Find where the given text appears and provide that cell's center as [X, Y] coordinate. 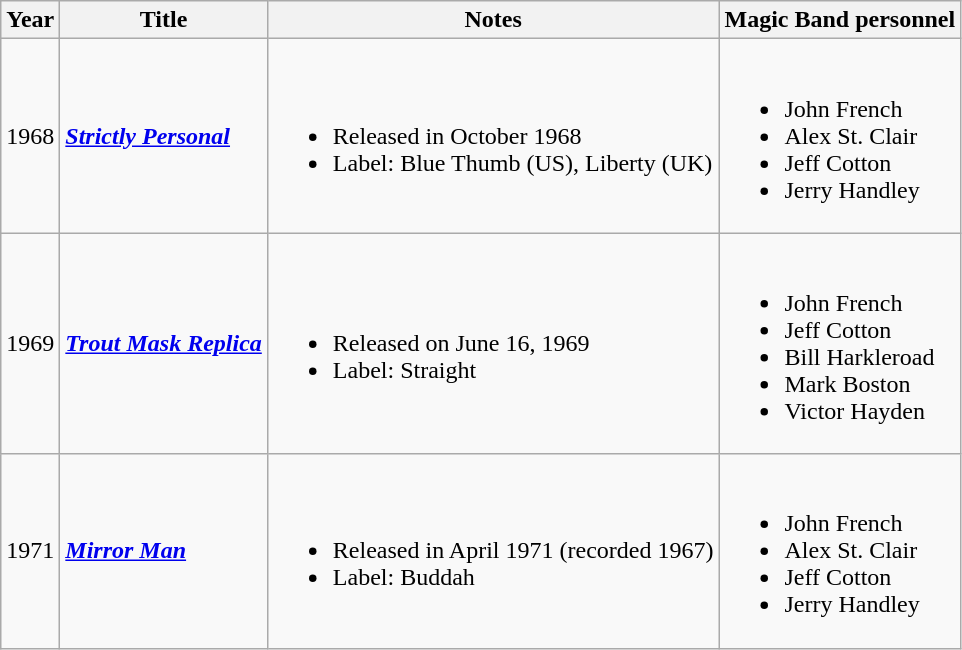
Mirror Man [164, 551]
Released in April 1971 (recorded 1967)Label: Buddah [493, 551]
Released in October 1968Label: Blue Thumb (US), Liberty (UK) [493, 136]
John FrenchJeff CottonBill HarkleroadMark BostonVictor Hayden [840, 344]
1971 [30, 551]
Trout Mask Replica [164, 344]
1969 [30, 344]
1968 [30, 136]
Notes [493, 20]
Magic Band personnel [840, 20]
Released on June 16, 1969Label: Straight [493, 344]
Title [164, 20]
Year [30, 20]
Strictly Personal [164, 136]
